Extract the [x, y] coordinate from the center of the cell holding the provided text.  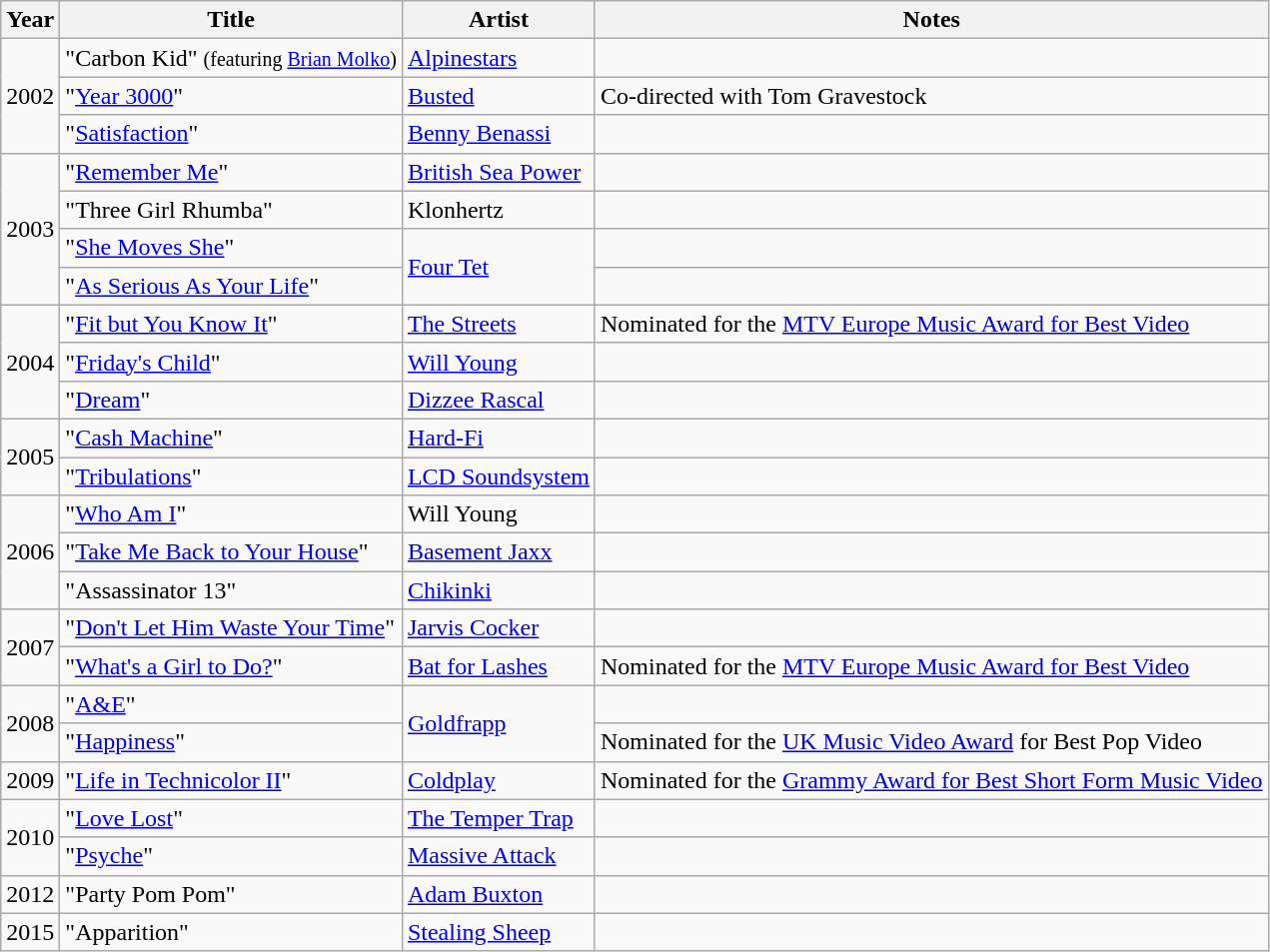
Four Tet [498, 267]
Stealing Sheep [498, 932]
Coldplay [498, 780]
British Sea Power [498, 172]
Year [30, 20]
Nominated for the UK Music Video Award for Best Pop Video [931, 742]
"She Moves She" [232, 248]
"Apparition" [232, 932]
Klonhertz [498, 210]
2003 [30, 229]
"Who Am I" [232, 514]
2009 [30, 780]
Dizzee Rascal [498, 400]
Bat for Lashes [498, 666]
"Tribulations" [232, 476]
"Dream" [232, 400]
LCD Soundsystem [498, 476]
2004 [30, 362]
Massive Attack [498, 856]
Nominated for the Grammy Award for Best Short Form Music Video [931, 780]
Co-directed with Tom Gravestock [931, 96]
"Party Pom Pom" [232, 894]
Notes [931, 20]
"A&E" [232, 704]
"Fit but You Know It" [232, 324]
"Three Girl Rhumba" [232, 210]
The Streets [498, 324]
"Take Me Back to Your House" [232, 552]
"Life in Technicolor II" [232, 780]
2007 [30, 647]
"Remember Me" [232, 172]
"Assassinator 13" [232, 590]
"Don't Let Him Waste Your Time" [232, 628]
"Love Lost" [232, 818]
Chikinki [498, 590]
Jarvis Cocker [498, 628]
Basement Jaxx [498, 552]
Busted [498, 96]
Hard-Fi [498, 438]
2015 [30, 932]
Benny Benassi [498, 134]
"Satisfaction" [232, 134]
Goldfrapp [498, 723]
"Year 3000" [232, 96]
"Friday's Child" [232, 362]
"As Serious As Your Life" [232, 286]
Artist [498, 20]
2010 [30, 837]
2002 [30, 96]
"Psyche" [232, 856]
Adam Buxton [498, 894]
2006 [30, 552]
"Cash Machine" [232, 438]
"Happiness" [232, 742]
2005 [30, 457]
2008 [30, 723]
Alpinestars [498, 58]
2012 [30, 894]
"What's a Girl to Do?" [232, 666]
The Temper Trap [498, 818]
Title [232, 20]
"Carbon Kid" (featuring Brian Molko) [232, 58]
